For the text-containing cell, return its midpoint in (x, y) coordinate format. 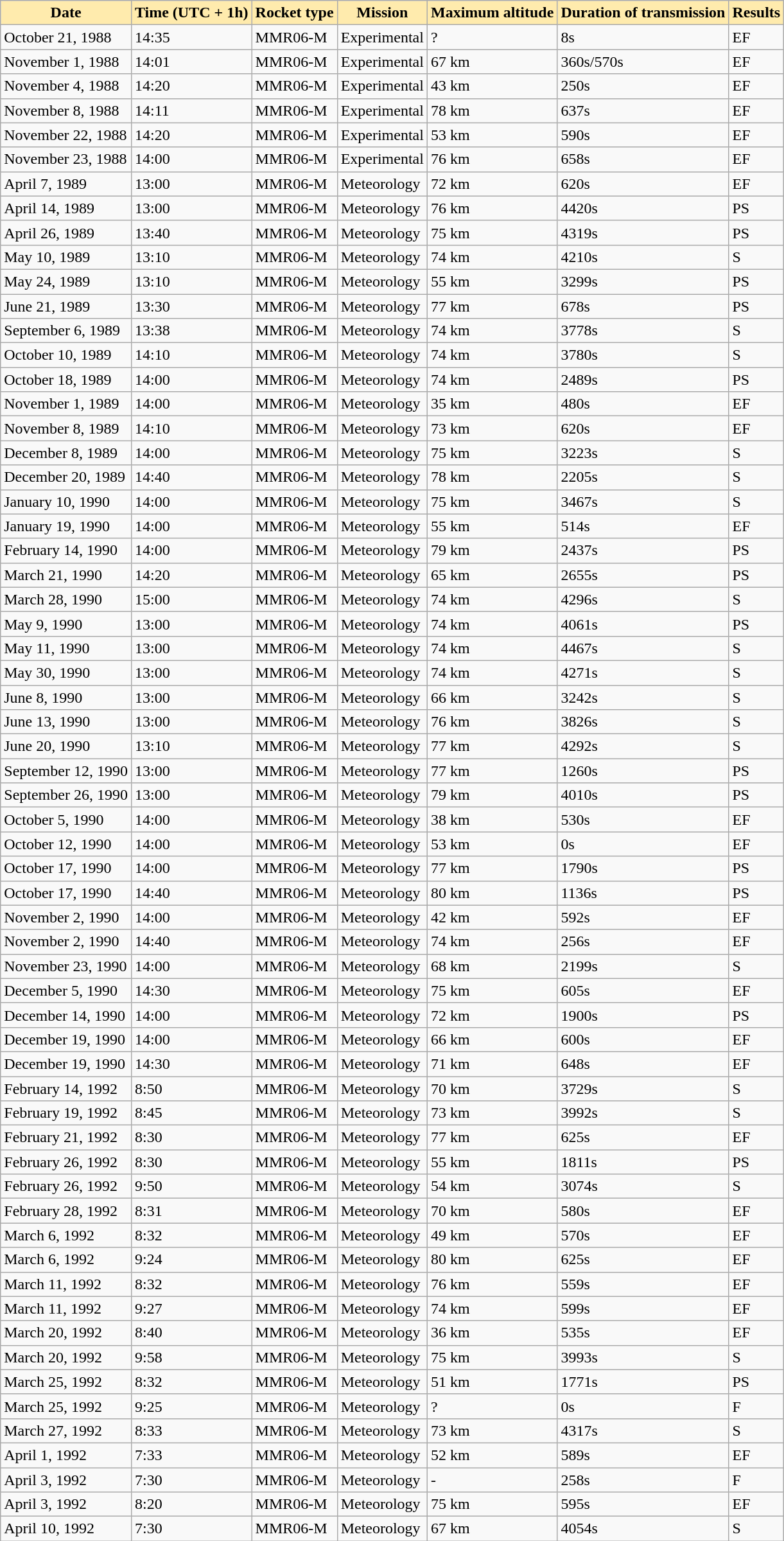
51 km (492, 1382)
September 12, 1990 (66, 771)
3074s (643, 1186)
54 km (492, 1186)
November 23, 1990 (66, 966)
February 14, 1990 (66, 550)
8:33 (191, 1431)
530s (643, 820)
1260s (643, 771)
3467s (643, 502)
7:33 (191, 1455)
360s/570s (643, 62)
595s (643, 1504)
559s (643, 1284)
514s (643, 526)
9:58 (191, 1357)
Mission (382, 13)
1136s (643, 893)
678s (643, 306)
14:11 (191, 110)
4467s (643, 648)
3778s (643, 331)
October 12, 1990 (66, 844)
May 24, 1989 (66, 281)
3223s (643, 453)
October 21, 1988 (66, 37)
9:27 (191, 1308)
May 10, 1989 (66, 257)
October 10, 1989 (66, 355)
September 6, 1989 (66, 331)
4319s (643, 233)
April 14, 1989 (66, 208)
3729s (643, 1089)
May 9, 1990 (66, 624)
9:24 (191, 1260)
256s (643, 942)
14:35 (191, 37)
December 20, 1989 (66, 477)
3780s (643, 355)
49 km (492, 1235)
9:25 (191, 1406)
535s (643, 1333)
71 km (492, 1064)
November 4, 1988 (66, 86)
November 1, 1989 (66, 404)
June 13, 1990 (66, 722)
April 1, 1992 (66, 1455)
4210s (643, 257)
8:45 (191, 1113)
1790s (643, 868)
8:31 (191, 1211)
May 11, 1990 (66, 648)
September 26, 1990 (66, 795)
592s (643, 917)
2205s (643, 477)
3993s (643, 1357)
January 19, 1990 (66, 526)
3992s (643, 1113)
8:20 (191, 1504)
599s (643, 1308)
October 5, 1990 (66, 820)
1900s (643, 1015)
52 km (492, 1455)
March 28, 1990 (66, 599)
March 27, 1992 (66, 1431)
- (492, 1479)
April 7, 1989 (66, 184)
3242s (643, 697)
1811s (643, 1162)
2437s (643, 550)
14:01 (191, 62)
570s (643, 1235)
605s (643, 991)
13:30 (191, 306)
May 30, 1990 (66, 673)
June 20, 1990 (66, 746)
Duration of transmission (643, 13)
February 21, 1992 (66, 1138)
Maximum altitude (492, 13)
November 22, 1988 (66, 135)
3299s (643, 281)
38 km (492, 820)
February 19, 1992 (66, 1113)
4420s (643, 208)
4054s (643, 1529)
8:40 (191, 1333)
December 5, 1990 (66, 991)
35 km (492, 404)
June 8, 1990 (66, 697)
November 1, 1988 (66, 62)
March 21, 1990 (66, 575)
8:50 (191, 1089)
November 23, 1988 (66, 159)
2199s (643, 966)
4317s (643, 1431)
36 km (492, 1333)
589s (643, 1455)
June 21, 1989 (66, 306)
4292s (643, 746)
4010s (643, 795)
580s (643, 1211)
Rocket type (294, 13)
Time (UTC + 1h) (191, 13)
Results (756, 13)
December 14, 1990 (66, 1015)
68 km (492, 966)
250s (643, 86)
42 km (492, 917)
480s (643, 404)
February 28, 1992 (66, 1211)
8s (643, 37)
Date (66, 13)
590s (643, 135)
April 10, 1992 (66, 1529)
658s (643, 159)
13:38 (191, 331)
2655s (643, 575)
600s (643, 1039)
December 8, 1989 (66, 453)
43 km (492, 86)
November 8, 1989 (66, 428)
65 km (492, 575)
2489s (643, 380)
13:40 (191, 233)
November 8, 1988 (66, 110)
648s (643, 1064)
February 14, 1992 (66, 1089)
637s (643, 110)
January 10, 1990 (66, 502)
9:50 (191, 1186)
3826s (643, 722)
1771s (643, 1382)
4296s (643, 599)
April 26, 1989 (66, 233)
15:00 (191, 599)
4271s (643, 673)
4061s (643, 624)
258s (643, 1479)
October 18, 1989 (66, 380)
